Detect which cell encompasses the target text, then output its [x, y] center coordinate. 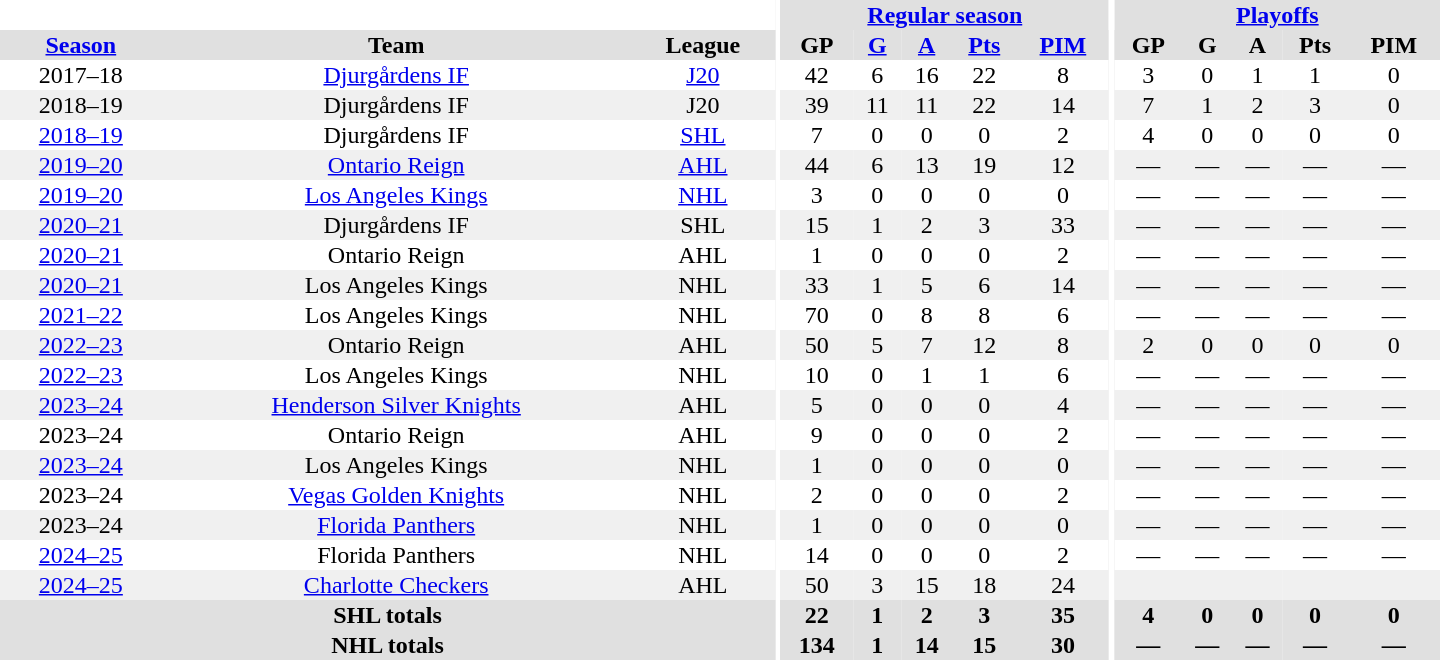
Henderson Silver Knights [396, 405]
19 [984, 165]
44 [817, 165]
Vegas Golden Knights [396, 495]
70 [817, 315]
2021–22 [81, 315]
35 [1063, 615]
League [703, 45]
NHL totals [388, 645]
Charlotte Checkers [396, 585]
24 [1063, 585]
10 [817, 375]
39 [817, 105]
2017–18 [81, 75]
18 [984, 585]
Team [396, 45]
134 [817, 645]
13 [927, 165]
Season [81, 45]
SHL totals [388, 615]
Playoffs [1278, 15]
Regular season [945, 15]
42 [817, 75]
30 [1063, 645]
9 [817, 435]
16 [927, 75]
